Scan for the cell matching the given text and deliver its [x, y] coordinate at center. 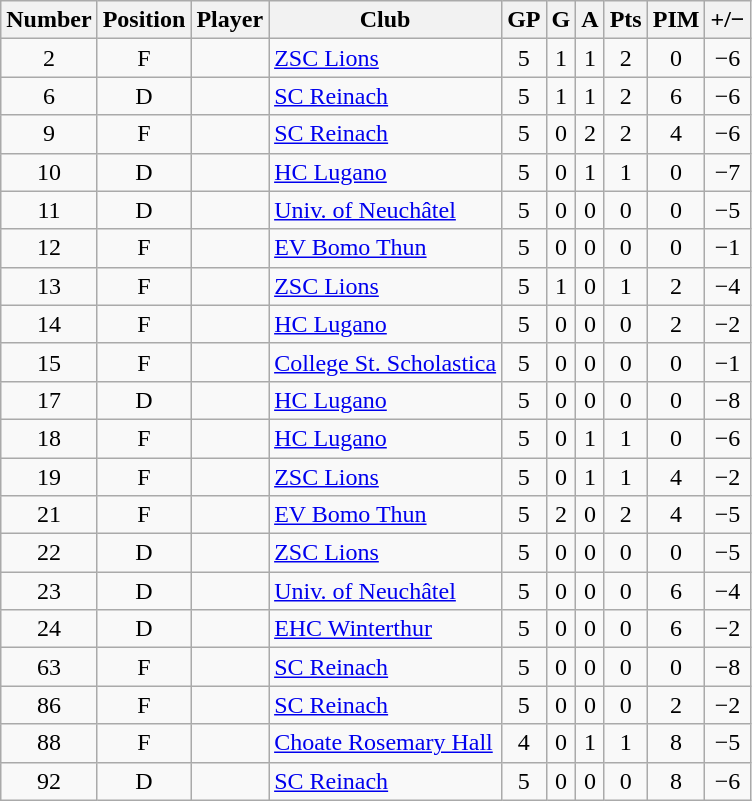
13 [49, 286]
21 [49, 515]
12 [49, 248]
Number [49, 20]
G [561, 20]
Position [144, 20]
10 [49, 172]
EHC Winterthur [386, 629]
86 [49, 705]
College St. Scholastica [386, 362]
23 [49, 591]
88 [49, 743]
92 [49, 781]
22 [49, 553]
11 [49, 210]
PIM [676, 20]
14 [49, 324]
Choate Rosemary Hall [386, 743]
GP [524, 20]
24 [49, 629]
Player [230, 20]
Club [386, 20]
A [590, 20]
18 [49, 438]
+/− [728, 20]
9 [49, 134]
−7 [728, 172]
19 [49, 477]
63 [49, 667]
15 [49, 362]
Pts [626, 20]
17 [49, 400]
